Output the [X, Y] coordinate of the center of the cell containing the given text.  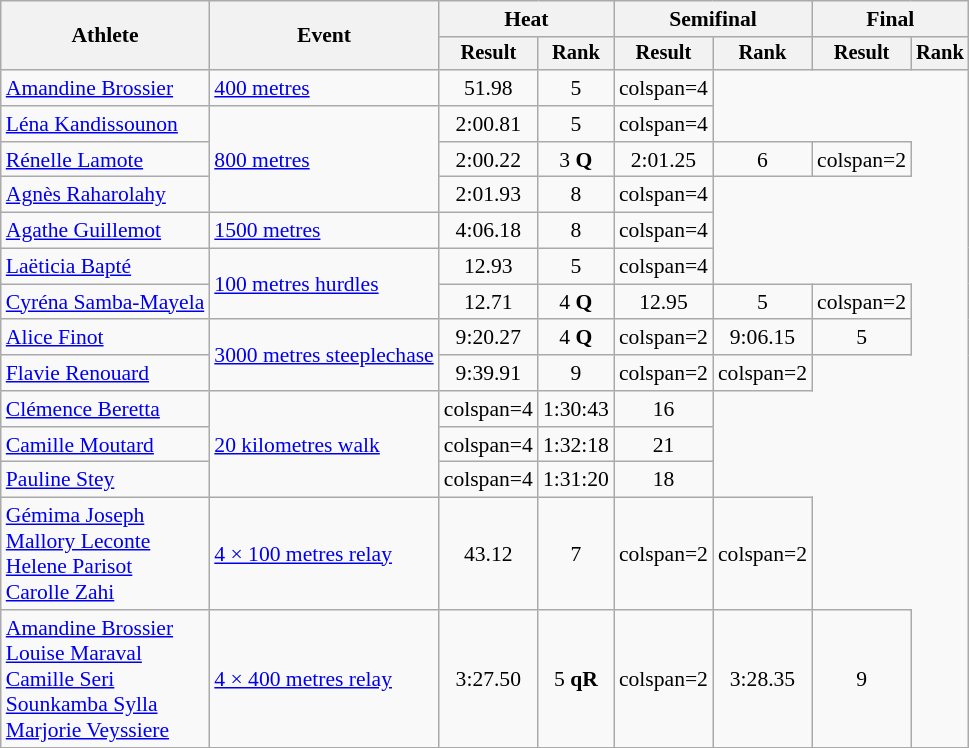
Athlete [106, 36]
Clémence Beretta [106, 409]
9:39.91 [488, 373]
12.93 [488, 267]
2:00.81 [488, 124]
Camille Moutard [106, 445]
Amandine BrossierLouise MaravalCamille SeriSounkamba SyllaMarjorie Veyssiere [106, 679]
9:20.27 [488, 338]
1:30:43 [576, 409]
2:01.25 [664, 160]
18 [664, 480]
3:28.35 [762, 679]
100 metres hurdles [324, 284]
Rénelle Lamote [106, 160]
12.71 [488, 302]
43.12 [488, 554]
5 qR [576, 679]
800 metres [324, 160]
2:01.93 [488, 195]
21 [664, 445]
3 Q [576, 160]
Alice Finot [106, 338]
7 [576, 554]
3000 metres steeplechase [324, 356]
4 × 100 metres relay [324, 554]
Gémima JosephMallory Leconte Helene Parisot Carolle Zahi [106, 554]
12.95 [664, 302]
Pauline Stey [106, 480]
3:27.50 [488, 679]
Amandine Brossier [106, 88]
Agathe Guillemot [106, 231]
Event [324, 36]
400 metres [324, 88]
51.98 [488, 88]
Flavie Renouard [106, 373]
Laëticia Bapté [106, 267]
Cyréna Samba-Mayela [106, 302]
4:06.18 [488, 231]
Agnès Raharolahy [106, 195]
1500 metres [324, 231]
6 [762, 160]
Semifinal [713, 19]
1:31:20 [576, 480]
Heat [526, 19]
20 kilometres walk [324, 444]
2:00.22 [488, 160]
16 [664, 409]
4 × 400 metres relay [324, 679]
Léna Kandissounon [106, 124]
Final [890, 19]
9:06.15 [762, 338]
1:32:18 [576, 445]
